Scan for the cell matching the given text and deliver its [X, Y] coordinate at center. 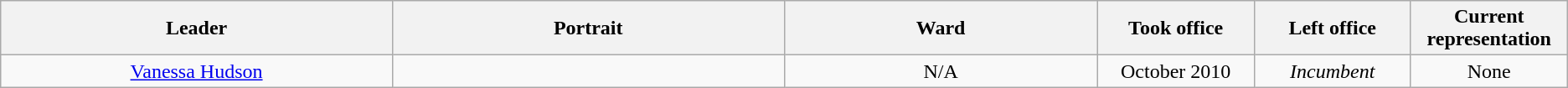
Ward [941, 28]
Left office [1332, 28]
Current representation [1489, 28]
N/A [941, 71]
Vanessa Hudson [197, 71]
Portrait [588, 28]
Took office [1176, 28]
None [1489, 71]
Leader [197, 28]
Incumbent [1332, 71]
October 2010 [1176, 71]
